From the cell containing the given text, extract its center point as (x, y) coordinate. 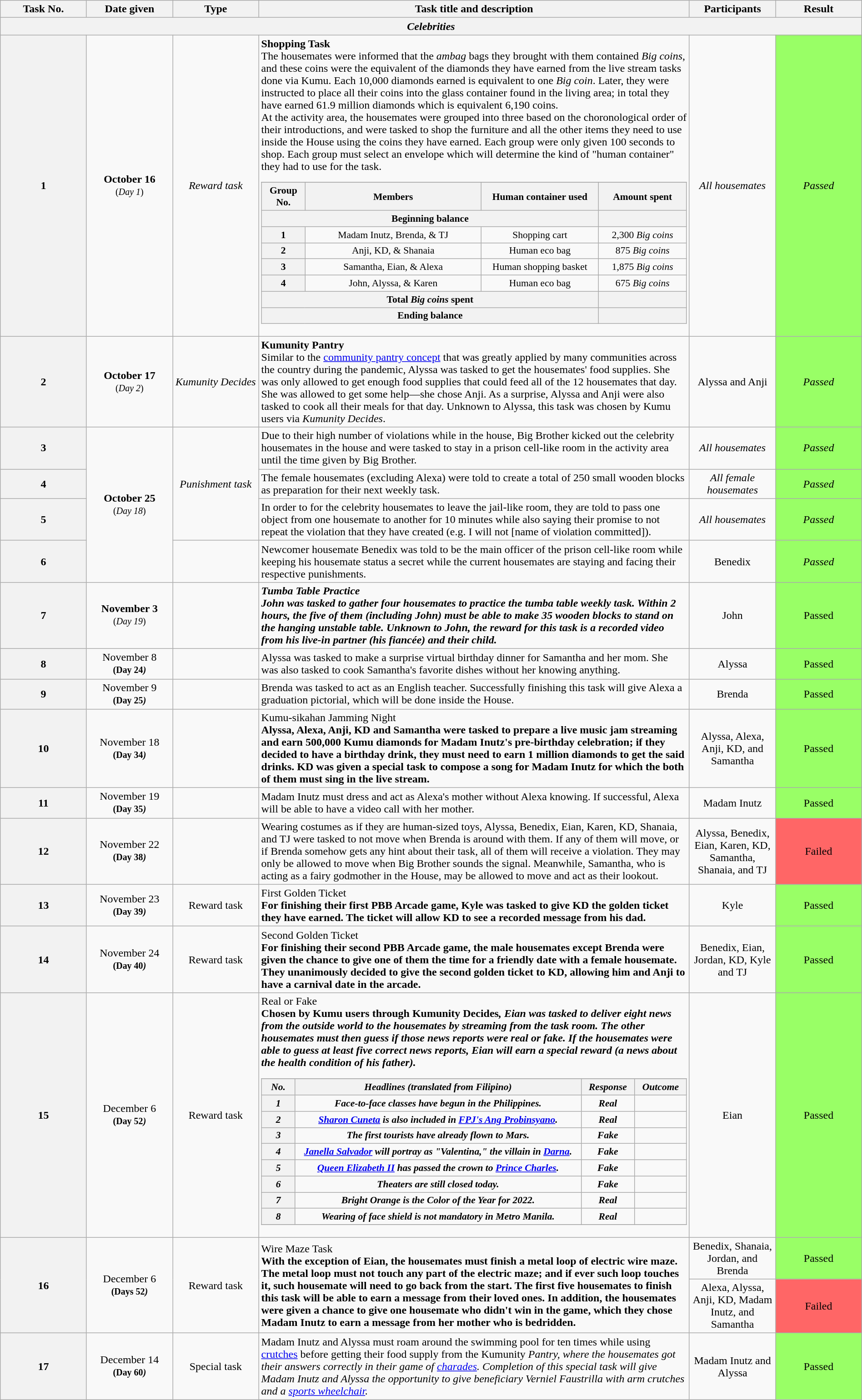
14 (44, 959)
Type (215, 9)
November 19(Day 35) (129, 803)
9 (44, 694)
Kumunity Decides (215, 382)
Madam Inutz, Brenda, & TJ (393, 234)
Alexa, Alyssa, Anji, KD, Madam Inutz, and Samantha (732, 1306)
2,300 Big coins (642, 234)
Human shopping basket (540, 267)
Shopping cart (540, 234)
Wearing of face shield is not mandatory in Metro Manila. (438, 1216)
December 6(Day 52) (129, 1115)
Benedix, Shanaia, Jordan, and Brenda (732, 1258)
John, Alyssa, & Karen (393, 283)
Madam Inutz and Alyssa (732, 1366)
November 24(Day 40) (129, 959)
Beginning balance (430, 219)
Anji, KD, & Shanaia (393, 251)
December 14(Day 60) (129, 1366)
November 3(Day 19) (129, 615)
November 18(Day 34) (129, 749)
875 Big coins (642, 251)
Eian (732, 1115)
Face-to-face classes have begun in the Philippines. (438, 1103)
Response (608, 1087)
November 22(Day 38) (129, 851)
Headlines (translated from Filipino) (438, 1087)
675 Big coins (642, 283)
December 6(Days 52) (129, 1285)
John (732, 615)
16 (44, 1285)
13 (44, 905)
Janella Salvador will portray as "Valentina," the villain in Darna. (438, 1152)
Date given (129, 9)
Samantha, Eian, & Alexa (393, 267)
10 (44, 749)
November 23(Day 39) (129, 905)
Alyssa and Anji (732, 382)
Celebrities (431, 26)
Kyle (732, 905)
Alyssa (732, 663)
Bright Orange is the Color of the Year for 2022. (438, 1201)
November 9(Day 25) (129, 694)
1,875 Big coins (642, 267)
Ending balance (430, 316)
Members (393, 196)
Special task (215, 1366)
October 17(Day 2) (129, 382)
The first tourists have already flown to Mars. (438, 1136)
12 (44, 851)
Madam Inutz (732, 803)
Task No. (44, 9)
Queen Elizabeth II has passed the crown to Prince Charles. (438, 1168)
Theaters are still closed today. (438, 1184)
Alyssa, Alexa, Anji, KD, and Samantha (732, 749)
All female housemates (732, 483)
Total Big coins spent (430, 299)
Task title and description (474, 9)
October 16(Day 1) (129, 185)
Group No. (283, 196)
17 (44, 1366)
Benedix, Eian, Jordan, KD, Kyle and TJ (732, 959)
Madam Inutz must dress and act as Alexa's mother without Alexa knowing. If successful, Alexa will be able to have a video call with her mother. (474, 803)
Punishment task (215, 483)
Result (818, 9)
Sharon Cuneta is also included in FPJ's Ang Probinsyano. (438, 1120)
November 8(Day 24) (129, 663)
Outcome (661, 1087)
Amount spent (642, 196)
No. (278, 1087)
Brenda (732, 694)
Benedix (732, 561)
Alyssa, Benedix, Eian, Karen, KD, Samantha, Shanaia, and TJ (732, 851)
Participants (732, 9)
The female housemates (excluding Alexa) were told to create a total of 250 small wooden blocks as preparation for their next weekly task. (474, 483)
15 (44, 1115)
11 (44, 803)
October 25(Day 18) (129, 504)
Human container used (540, 196)
